For the text-containing cell, return its midpoint in (x, y) coordinate format. 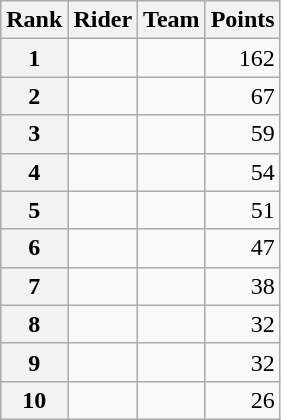
Rider (103, 20)
8 (34, 324)
7 (34, 286)
51 (242, 210)
54 (242, 172)
47 (242, 248)
67 (242, 96)
Points (242, 20)
4 (34, 172)
59 (242, 134)
1 (34, 58)
3 (34, 134)
162 (242, 58)
Team (172, 20)
6 (34, 248)
9 (34, 362)
Rank (34, 20)
10 (34, 400)
38 (242, 286)
2 (34, 96)
26 (242, 400)
5 (34, 210)
